Determine the [X, Y] coordinate at the center of the cell enclosing the given text.  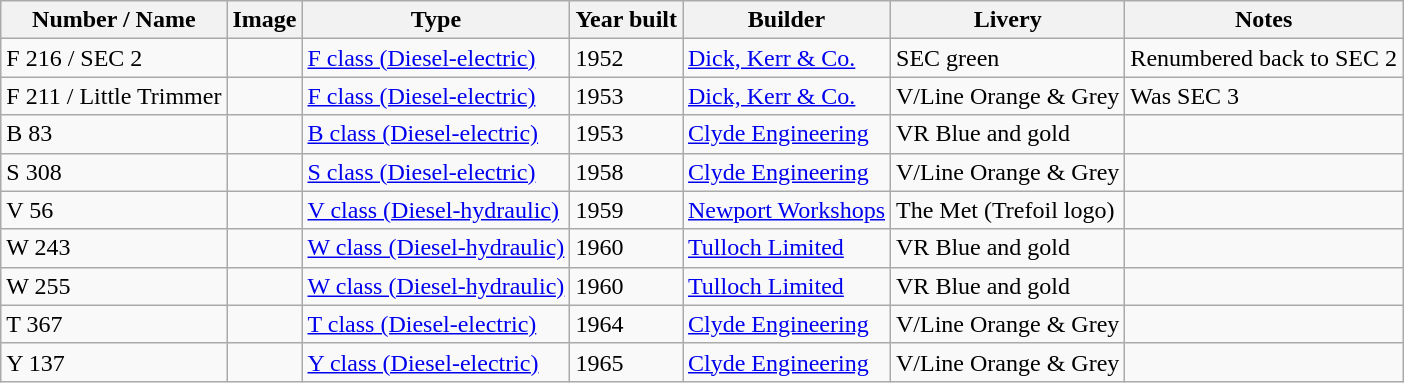
F 216 / SEC 2 [114, 58]
1958 [626, 172]
Image [264, 20]
Year built [626, 20]
T class (Diesel-electric) [436, 324]
B class (Diesel-electric) [436, 134]
W 255 [114, 286]
The Met (Trefoil logo) [1008, 210]
S 308 [114, 172]
W 243 [114, 248]
1965 [626, 362]
V 56 [114, 210]
Notes [1264, 20]
V class (Diesel-hydraulic) [436, 210]
Number / Name [114, 20]
T 367 [114, 324]
F 211 / Little Trimmer [114, 96]
1959 [626, 210]
Newport Workshops [786, 210]
Was SEC 3 [1264, 96]
Livery [1008, 20]
Y 137 [114, 362]
Renumbered back to SEC 2 [1264, 58]
B 83 [114, 134]
Y class (Diesel-electric) [436, 362]
1952 [626, 58]
Type [436, 20]
1964 [626, 324]
S class (Diesel-electric) [436, 172]
SEC green [1008, 58]
Builder [786, 20]
